Find where the given text appears and provide that cell's center as (x, y) coordinate. 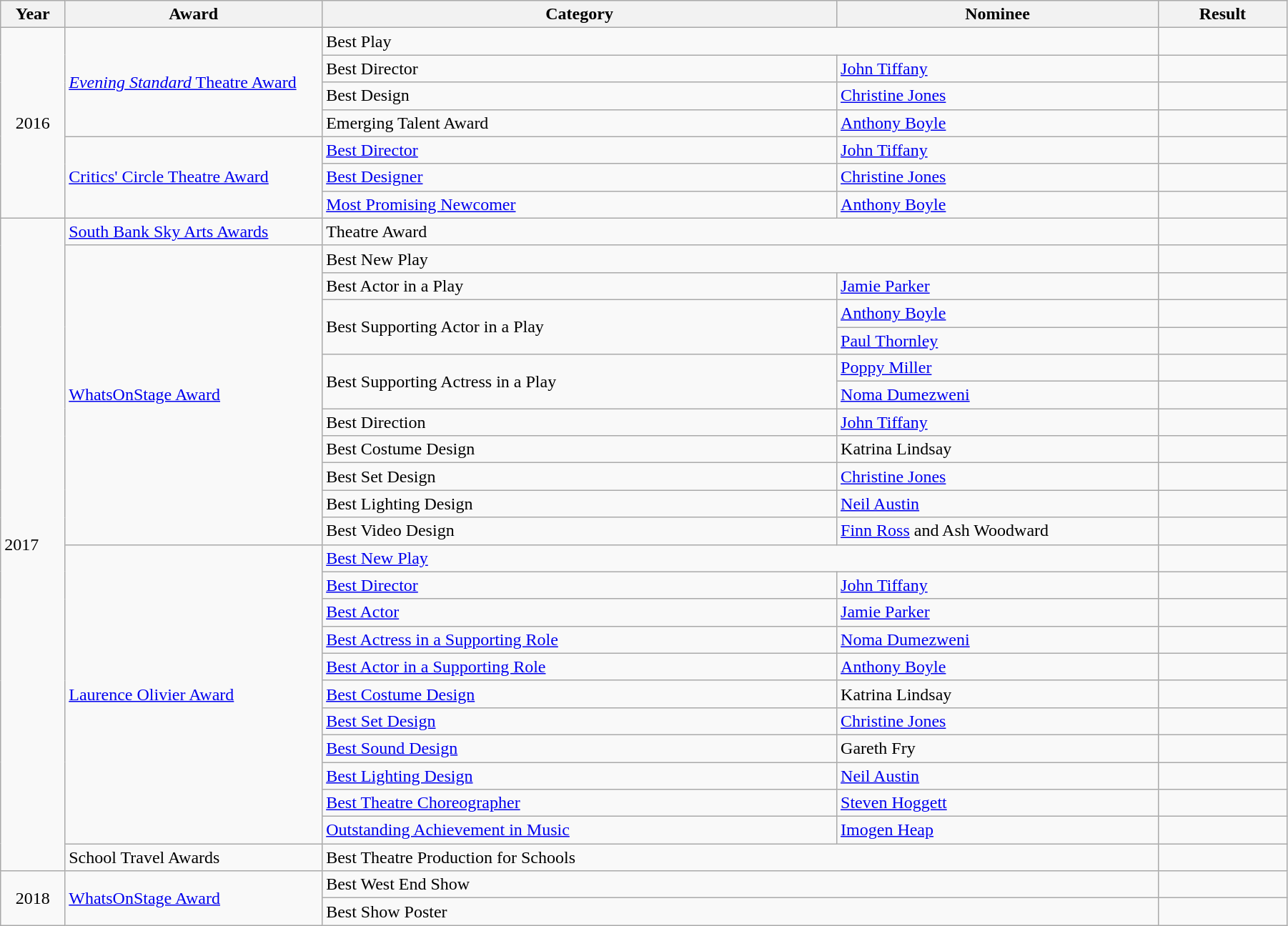
Evening Standard Theatre Award (194, 82)
Best Theatre Production for Schools (740, 857)
Category (580, 14)
Gareth Fry (998, 748)
Best Designer (580, 177)
Best Sound Design (580, 748)
Best Theatre Choreographer (580, 803)
Most Promising Newcomer (580, 204)
Best Video Design (580, 531)
Best Design (580, 96)
Best Play (740, 41)
Best Supporting Actress in a Play (580, 382)
Best Actor in a Play (580, 286)
Award (194, 14)
Imogen Heap (998, 830)
Poppy Miller (998, 368)
Best Actress in a Supporting Role (580, 639)
Result (1222, 14)
Best Show Poster (740, 912)
Outstanding Achievement in Music (580, 830)
Laurence Olivier Award (194, 694)
Best Direction (580, 422)
Emerging Talent Award (580, 123)
South Bank Sky Arts Awards (194, 231)
Best Actor (580, 612)
Steven Hoggett (998, 803)
2017 (33, 544)
Critics' Circle Theatre Award (194, 177)
Nominee (998, 14)
Paul Thornley (998, 341)
Year (33, 14)
Finn Ross and Ash Woodward (998, 531)
Best West End Show (740, 885)
Best Actor in a Supporting Role (580, 667)
Best Supporting Actor in a Play (580, 327)
School Travel Awards (194, 857)
2016 (33, 123)
Theatre Award (740, 231)
2018 (33, 898)
